Capture the cell that displays the provided text and extract its [x, y] central coordinate. 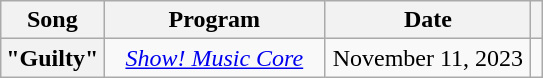
Song [52, 20]
Show! Music Core [214, 58]
"Guilty" [52, 58]
Date [428, 20]
November 11, 2023 [428, 58]
Program [214, 20]
